Pinpoint the cell where the given text exists, returning its (x, y) midpoint coordinate. 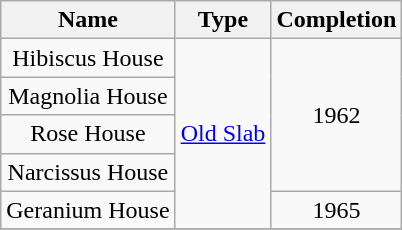
Narcissus House (88, 172)
Hibiscus House (88, 58)
Name (88, 20)
1965 (336, 210)
Magnolia House (88, 96)
Rose House (88, 134)
Geranium House (88, 210)
Completion (336, 20)
Type (223, 20)
Old Slab (223, 134)
1962 (336, 115)
